Determine the (x, y) coordinate at the center of the cell enclosing the given text.  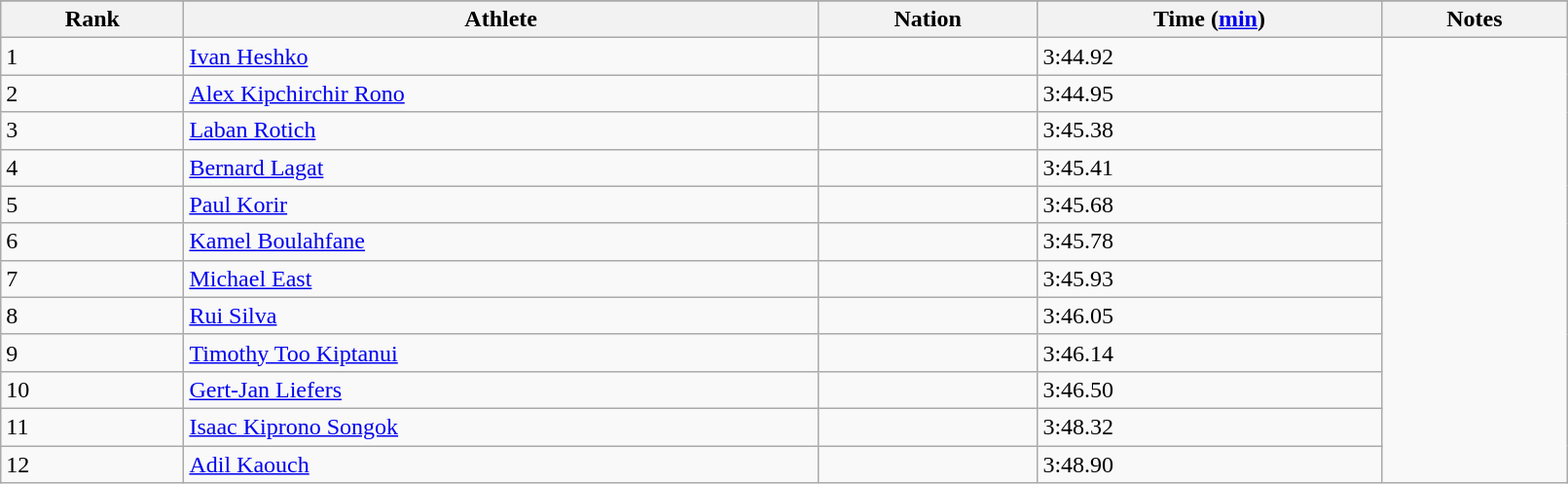
2 (92, 93)
3:45.41 (1209, 168)
3 (92, 130)
12 (92, 465)
3:45.68 (1209, 205)
Isaac Kiprono Songok (501, 427)
6 (92, 242)
Nation (927, 19)
Gert-Jan Liefers (501, 390)
3:46.50 (1209, 390)
Ivan Heshko (501, 56)
10 (92, 390)
3:45.78 (1209, 242)
Rank (92, 19)
5 (92, 205)
7 (92, 279)
3:46.14 (1209, 353)
11 (92, 427)
4 (92, 168)
Alex Kipchirchir Rono (501, 93)
3:45.38 (1209, 130)
Kamel Boulahfane (501, 242)
Time (min) (1209, 19)
Athlete (501, 19)
3:48.32 (1209, 427)
Adil Kaouch (501, 465)
Bernard Lagat (501, 168)
8 (92, 316)
3:45.93 (1209, 279)
3:48.90 (1209, 465)
9 (92, 353)
Rui Silva (501, 316)
Paul Korir (501, 205)
Michael East (501, 279)
1 (92, 56)
Notes (1475, 19)
3:44.92 (1209, 56)
3:46.05 (1209, 316)
Laban Rotich (501, 130)
Timothy Too Kiptanui (501, 353)
3:44.95 (1209, 93)
